Search for the cell housing the specified text and yield its (X, Y) center coordinate. 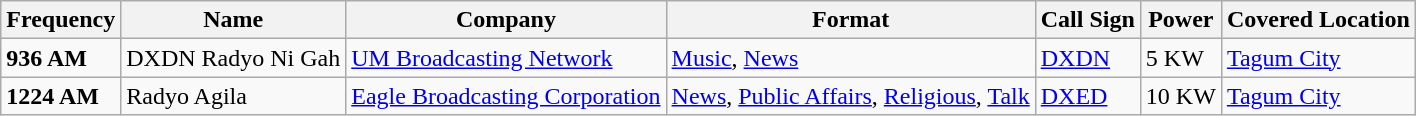
Covered Location (1318, 20)
Frequency (61, 20)
Music, News (850, 58)
Eagle Broadcasting Corporation (506, 96)
5 KW (1180, 58)
Company (506, 20)
UM Broadcasting Network (506, 58)
DXDN Radyo Ni Gah (234, 58)
936 AM (61, 58)
1224 AM (61, 96)
DXED (1088, 96)
Power (1180, 20)
Format (850, 20)
10 KW (1180, 96)
Call Sign (1088, 20)
Radyo Agila (234, 96)
DXDN (1088, 58)
News, Public Affairs, Religious, Talk (850, 96)
Name (234, 20)
